Locate the cell with the specified text and output its [x, y] center coordinate. 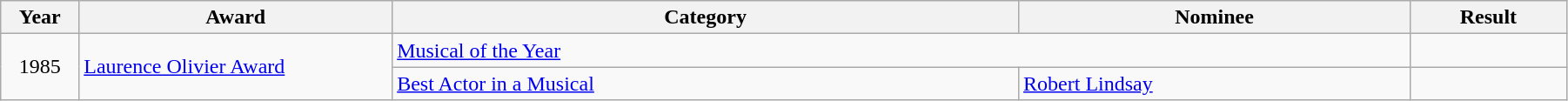
Category [706, 17]
Musical of the Year [901, 50]
Robert Lindsay [1215, 84]
Result [1488, 17]
Laurence Olivier Award [236, 67]
Best Actor in a Musical [706, 84]
Award [236, 17]
1985 [40, 67]
Nominee [1215, 17]
Year [40, 17]
